Extract the (X, Y) coordinate from the center of the cell holding the provided text.  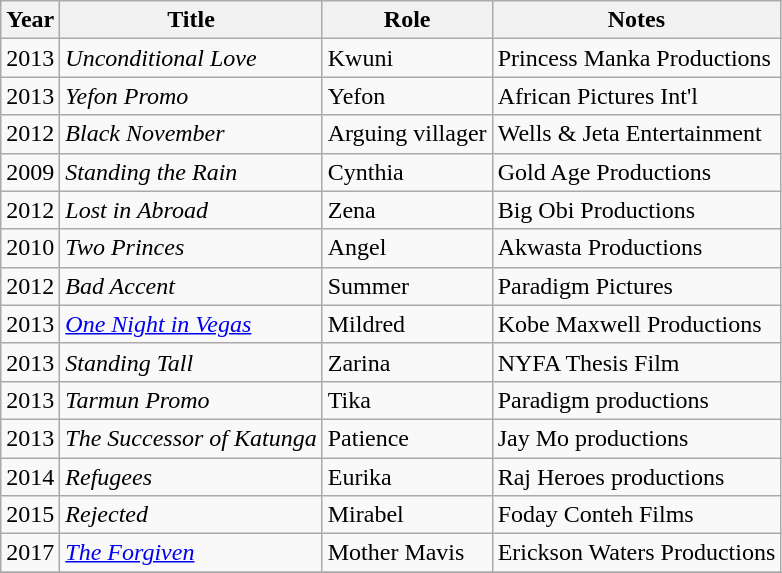
Black November (191, 134)
Mildred (407, 324)
Bad Accent (191, 286)
Angel (407, 248)
2010 (30, 248)
Unconditional Love (191, 58)
Patience (407, 438)
African Pictures Int'l (636, 96)
Two Princes (191, 248)
Kwuni (407, 58)
Raj Heroes productions (636, 477)
Year (30, 20)
Notes (636, 20)
Arguing villager (407, 134)
Eurika (407, 477)
2009 (30, 172)
Paradigm Pictures (636, 286)
Standing Tall (191, 362)
Gold Age Productions (636, 172)
The Forgiven (191, 553)
Standing the Rain (191, 172)
The Successor of Katunga (191, 438)
Zarina (407, 362)
Yefon (407, 96)
Role (407, 20)
Wells & Jeta Entertainment (636, 134)
Big Obi Productions (636, 210)
2015 (30, 515)
2017 (30, 553)
Princess Manka Productions (636, 58)
Lost in Abroad (191, 210)
Jay Mo productions (636, 438)
Paradigm productions (636, 400)
One Night in Vegas (191, 324)
Refugees (191, 477)
Tika (407, 400)
Erickson Waters Productions (636, 553)
NYFA Thesis Film (636, 362)
Title (191, 20)
Rejected (191, 515)
2014 (30, 477)
Akwasta Productions (636, 248)
Mother Mavis (407, 553)
Summer (407, 286)
Tarmun Promo (191, 400)
Kobe Maxwell Productions (636, 324)
Cynthia (407, 172)
Yefon Promo (191, 96)
Foday Conteh Films (636, 515)
Zena (407, 210)
Mirabel (407, 515)
